Scan for the cell matching the given text and deliver its (x, y) coordinate at center. 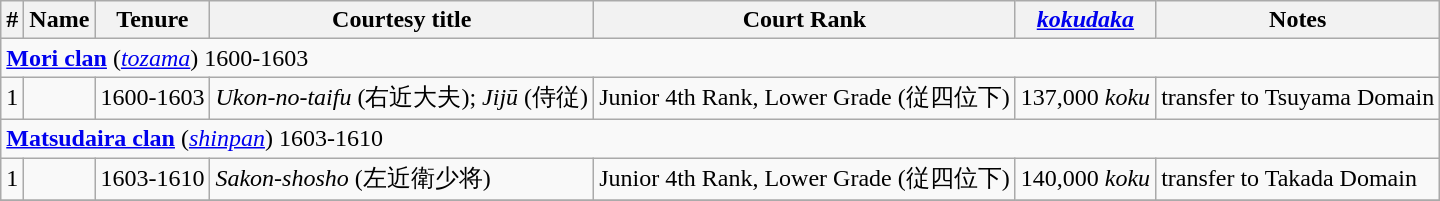
1600-1603 (152, 98)
transfer to Tsuyama Domain (1298, 98)
Sakon-shosho (左近衛少将) (402, 180)
Notes (1298, 20)
1603-1610 (152, 180)
140,000 koku (1085, 180)
Courtesy title (402, 20)
Mori clan (tozama) 1600-1603 (720, 58)
Ukon-no-taifu (右近大夫); Jijū (侍従) (402, 98)
Matsudaira clan (shinpan) 1603-1610 (720, 138)
Tenure (152, 20)
137,000 koku (1085, 98)
Court Rank (805, 20)
kokudaka (1085, 20)
Name (60, 20)
# (12, 20)
transfer to Takada Domain (1298, 180)
